Determine the [X, Y] coordinate at the center of the cell enclosing the given text.  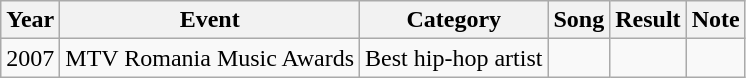
Result [648, 20]
MTV Romania Music Awards [210, 58]
2007 [30, 58]
Category [454, 20]
Best hip-hop artist [454, 58]
Song [579, 20]
Note [716, 20]
Event [210, 20]
Year [30, 20]
